Provide the [x, y] coordinate of the cell's center where the given text is located.  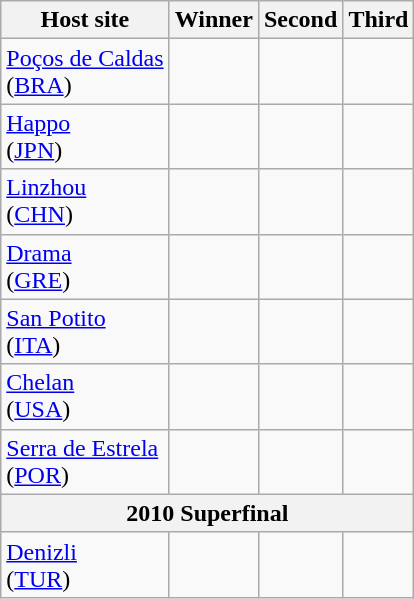
Third [378, 20]
Host site [85, 20]
2010 Superfinal [208, 513]
Drama (GRE) [85, 266]
Poços de Caldas (BRA) [85, 72]
San Potito (ITA) [85, 332]
Linzhou (CHN) [85, 202]
Denizli (TUR) [85, 564]
Winner [214, 20]
Happo (JPN) [85, 136]
Second [300, 20]
Chelan (USA) [85, 396]
Serra de Estrela (POR) [85, 462]
